Return [X, Y] of the center of cell containing provided text 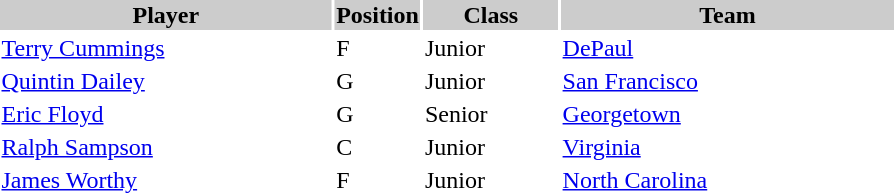
Eric Floyd [166, 114]
Team [728, 15]
F [378, 48]
Ralph Sampson [166, 147]
Terry Cummings [166, 48]
DePaul [728, 48]
Virginia [728, 147]
Class [490, 15]
Position [378, 15]
C [378, 147]
Senior [490, 114]
San Francisco [728, 81]
Player [166, 15]
Georgetown [728, 114]
Quintin Dailey [166, 81]
